Search for the cell housing the specified text and yield its [X, Y] center coordinate. 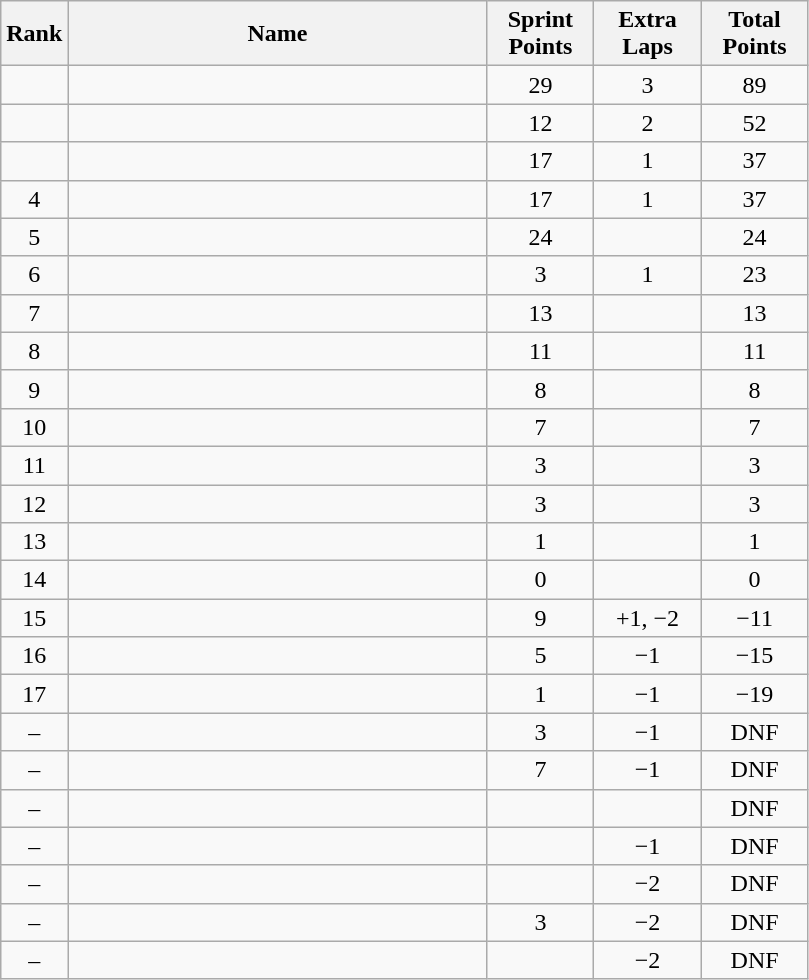
−11 [754, 618]
15 [34, 618]
4 [34, 199]
SprintPoints [540, 34]
2 [648, 123]
29 [540, 85]
−19 [754, 694]
89 [754, 85]
−15 [754, 656]
23 [754, 275]
ExtraLaps [648, 34]
14 [34, 580]
16 [34, 656]
10 [34, 427]
6 [34, 275]
Name [278, 34]
Rank [34, 34]
52 [754, 123]
TotalPoints [754, 34]
+1, −2 [648, 618]
